Provide the (x, y) coordinate of the cell's center where the given text is located.  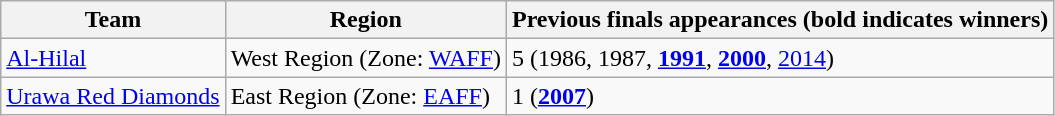
Team (113, 20)
East Region (Zone: EAFF) (366, 96)
5 (1986, 1987, 1991, 2000, 2014) (780, 58)
1 (2007) (780, 96)
Previous finals appearances (bold indicates winners) (780, 20)
West Region (Zone: WAFF) (366, 58)
Region (366, 20)
Urawa Red Diamonds (113, 96)
Al-Hilal (113, 58)
